Scan for the cell matching the given text and deliver its (X, Y) coordinate at center. 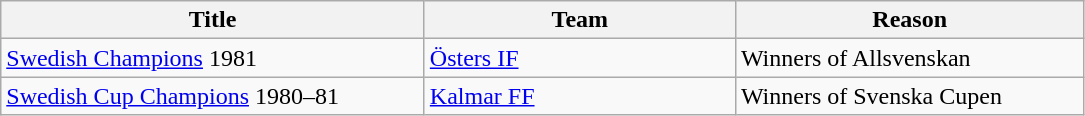
Title (213, 20)
Swedish Cup Champions 1980–81 (213, 96)
Reason (910, 20)
Kalmar FF (580, 96)
Winners of Allsvenskan (910, 58)
Team (580, 20)
Winners of Svenska Cupen (910, 96)
Östers IF (580, 58)
Swedish Champions 1981 (213, 58)
